Output the (x, y) coordinate of the center of the cell containing the given text.  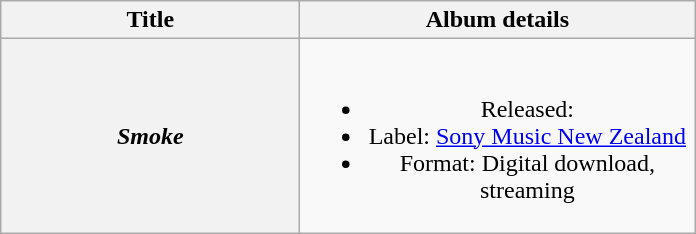
Smoke (150, 136)
Album details (498, 20)
Released: Label: Sony Music New ZealandFormat: Digital download, streaming (498, 136)
Title (150, 20)
